Locate the cell with the specified text and output its [x, y] center coordinate. 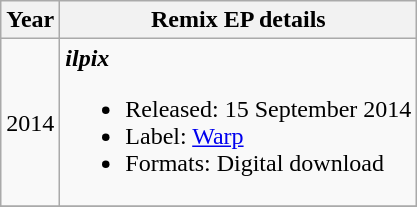
Remix EP details [238, 20]
ilpixReleased: 15 September 2014Label: WarpFormats: Digital download [238, 122]
2014 [30, 122]
Year [30, 20]
